Pinpoint the cell where the given text exists, returning its (x, y) midpoint coordinate. 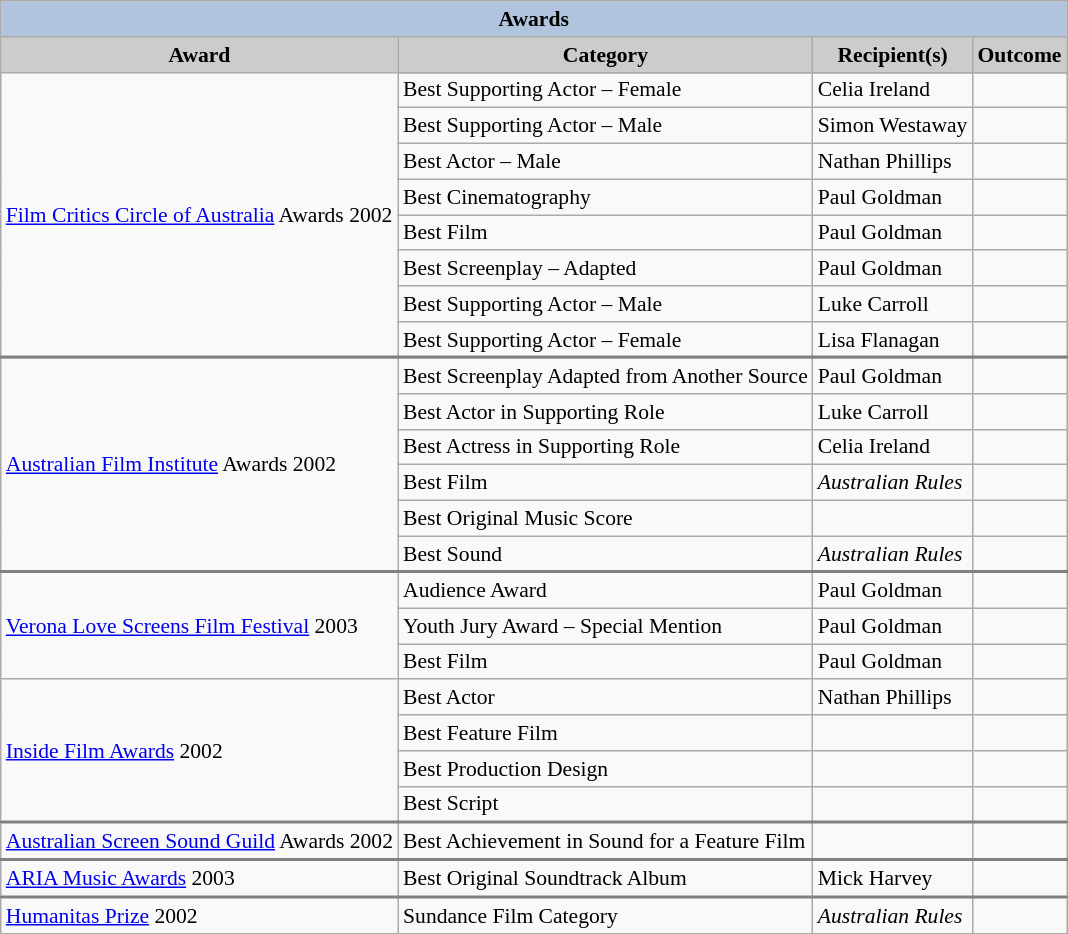
Best Screenplay Adapted from Another Source (606, 375)
Best Achievement in Sound for a Feature Film (606, 842)
Best Screenplay – Adapted (606, 269)
Best Feature Film (606, 733)
Recipient(s) (893, 55)
Best Production Design (606, 769)
Outcome (1019, 55)
Lisa Flanagan (893, 340)
Award (200, 55)
Best Original Soundtrack Album (606, 878)
Awards (534, 19)
Best Sound (606, 554)
Audience Award (606, 590)
Mick Harvey (893, 878)
Verona Love Screens Film Festival 2003 (200, 626)
Humanitas Prize 2002 (200, 915)
Best Script (606, 804)
Best Actor (606, 698)
Category (606, 55)
Sundance Film Category (606, 915)
Simon Westaway (893, 126)
Best Actor in Supporting Role (606, 412)
ARIA Music Awards 2003 (200, 878)
Best Actress in Supporting Role (606, 447)
Australian Screen Sound Guild Awards 2002 (200, 842)
Film Critics Circle of Australia Awards 2002 (200, 214)
Best Cinematography (606, 197)
Inside Film Awards 2002 (200, 752)
Best Original Music Score (606, 519)
Best Actor – Male (606, 162)
Australian Film Institute Awards 2002 (200, 464)
Youth Jury Award – Special Mention (606, 626)
